Scan for the cell matching the given text and deliver its [x, y] coordinate at center. 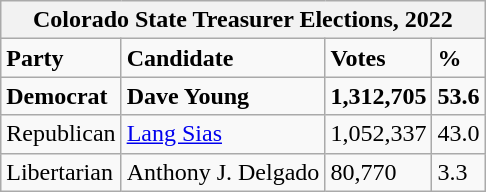
3.3 [458, 172]
1,312,705 [378, 96]
Dave Young [223, 96]
Candidate [223, 58]
Republican [61, 134]
Lang Sias [223, 134]
% [458, 58]
80,770 [378, 172]
53.6 [458, 96]
Colorado State Treasurer Elections, 2022 [243, 20]
Party [61, 58]
Democrat [61, 96]
1,052,337 [378, 134]
Libertarian [61, 172]
Votes [378, 58]
Anthony J. Delgado [223, 172]
43.0 [458, 134]
